Find where the given text appears and provide that cell's center as (X, Y) coordinate. 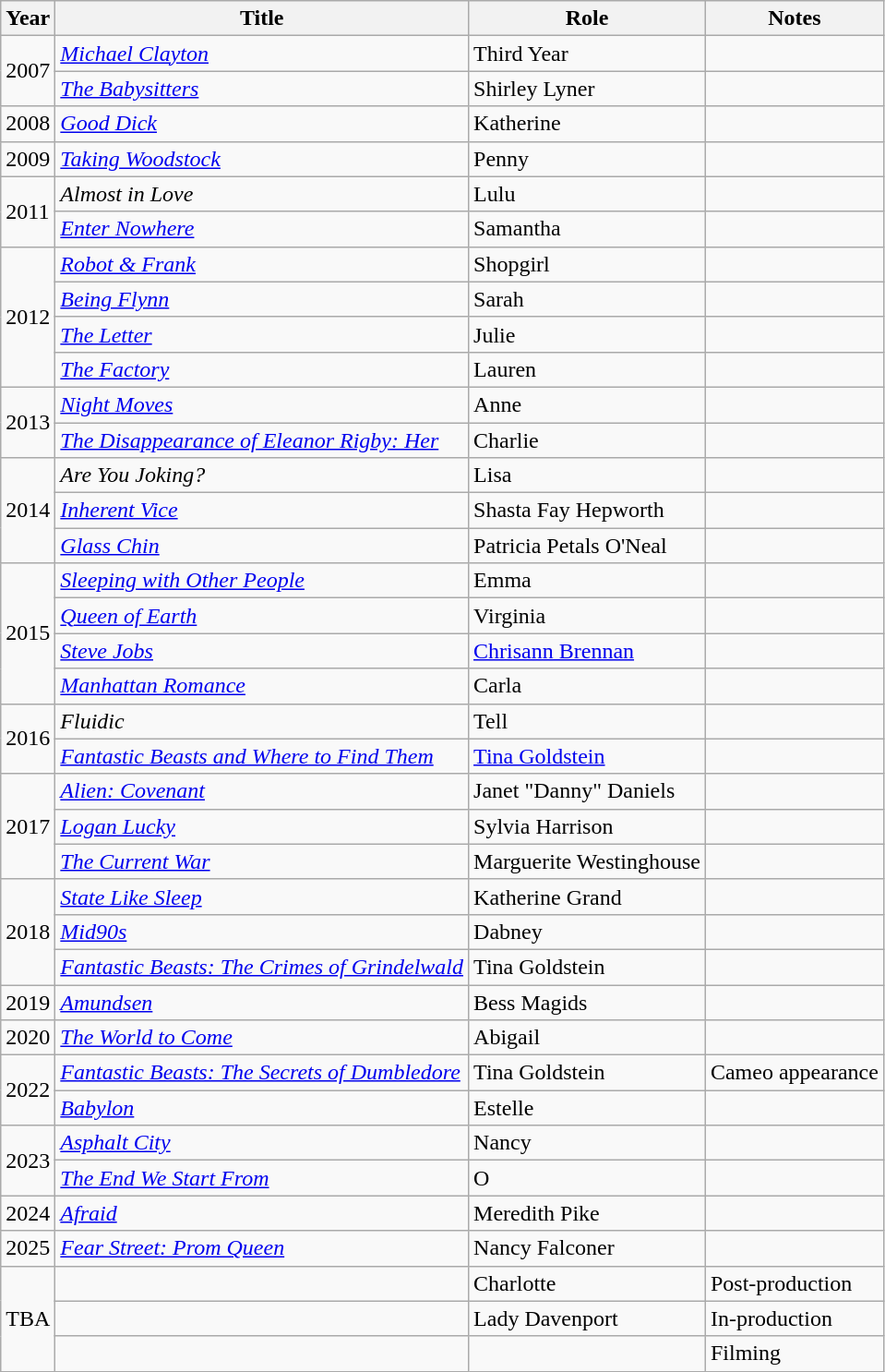
Third Year (587, 54)
Babylon (262, 1108)
Alien: Covenant (262, 791)
Charlotte (587, 1283)
Chrisann Brennan (587, 651)
2014 (28, 511)
Dabney (587, 932)
2022 (28, 1090)
Bess Magids (587, 1002)
Are You Joking? (262, 475)
Filming (794, 1354)
Sarah (587, 299)
2023 (28, 1161)
Carla (587, 686)
Taking Woodstock (262, 159)
Meredith Pike (587, 1213)
Role (587, 18)
Queen of Earth (262, 616)
Virginia (587, 616)
2025 (28, 1248)
2011 (28, 211)
Cameo appearance (794, 1073)
Patricia Petals O'Neal (587, 546)
The Babysitters (262, 89)
Lauren (587, 369)
Marguerite Westinghouse (587, 861)
Almost in Love (262, 194)
Lulu (587, 194)
Julie (587, 334)
Afraid (262, 1213)
Logan Lucky (262, 826)
Good Dick (262, 124)
Robot & Frank (262, 264)
2019 (28, 1002)
Asphalt City (262, 1143)
2015 (28, 633)
Nancy (587, 1143)
2012 (28, 317)
The World to Come (262, 1038)
Fantastic Beasts: The Crimes of Grindelwald (262, 967)
Lisa (587, 475)
Notes (794, 18)
Fantastic Beasts: The Secrets of Dumbledore (262, 1073)
Michael Clayton (262, 54)
In-production (794, 1318)
Fluidic (262, 721)
Katherine (587, 124)
2020 (28, 1038)
The Disappearance of Eleanor Rigby: Her (262, 440)
Janet "Danny" Daniels (587, 791)
2013 (28, 422)
Penny (587, 159)
Night Moves (262, 404)
The Current War (262, 861)
Shopgirl (587, 264)
2009 (28, 159)
Shasta Fay Hepworth (587, 511)
Glass Chin (262, 546)
Amundsen (262, 1002)
Sleeping with Other People (262, 581)
Mid90s (262, 932)
2007 (28, 71)
The End We Start From (262, 1178)
Lady Davenport (587, 1318)
The Factory (262, 369)
Fear Street: Prom Queen (262, 1248)
Emma (587, 581)
Estelle (587, 1108)
Enter Nowhere (262, 229)
Anne (587, 404)
Inherent Vice (262, 511)
Tell (587, 721)
TBA (28, 1318)
Katherine Grand (587, 897)
Abigail (587, 1038)
Charlie (587, 440)
Samantha (587, 229)
The Letter (262, 334)
Post-production (794, 1283)
2016 (28, 739)
Fantastic Beasts and Where to Find Them (262, 756)
2024 (28, 1213)
Title (262, 18)
Year (28, 18)
O (587, 1178)
Sylvia Harrison (587, 826)
2018 (28, 932)
2008 (28, 124)
Steve Jobs (262, 651)
Manhattan Romance (262, 686)
Shirley Lyner (587, 89)
2017 (28, 826)
State Like Sleep (262, 897)
Being Flynn (262, 299)
Nancy Falconer (587, 1248)
